From the cell containing the given text, extract its center point as (x, y) coordinate. 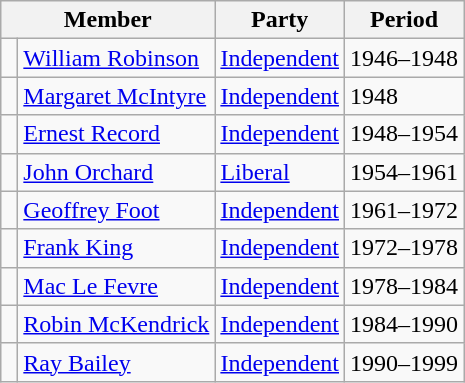
Margaret McIntyre (116, 96)
1948 (404, 96)
1961–1972 (404, 210)
Frank King (116, 248)
1954–1961 (404, 172)
1946–1948 (404, 58)
1984–1990 (404, 324)
John Orchard (116, 172)
Robin McKendrick (116, 324)
1948–1954 (404, 134)
1978–1984 (404, 286)
Ernest Record (116, 134)
Party (280, 20)
1990–1999 (404, 362)
Liberal (280, 172)
William Robinson (116, 58)
1972–1978 (404, 248)
Period (404, 20)
Member (108, 20)
Mac Le Fevre (116, 286)
Geoffrey Foot (116, 210)
Ray Bailey (116, 362)
